Detect which cell encompasses the target text, then output its (x, y) center coordinate. 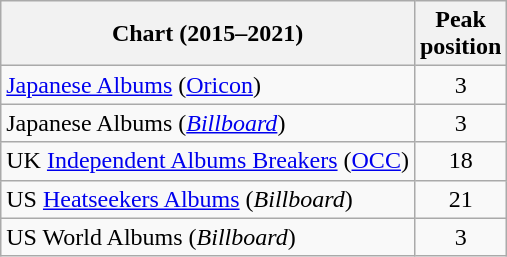
Japanese Albums (Oricon) (208, 85)
Chart (2015–2021) (208, 34)
UK Independent Albums Breakers (OCC) (208, 161)
Peakposition (460, 34)
Japanese Albums (Billboard) (208, 123)
18 (460, 161)
21 (460, 199)
US World Albums (Billboard) (208, 237)
US Heatseekers Albums (Billboard) (208, 199)
